Capture the cell that displays the provided text and extract its [x, y] central coordinate. 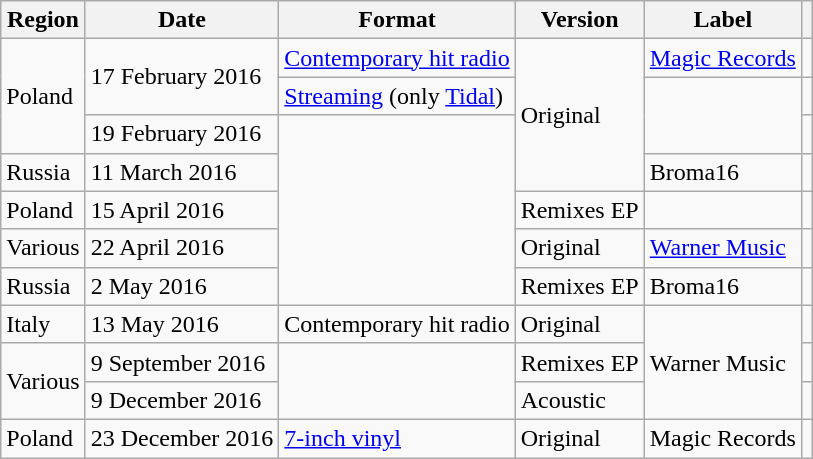
13 May 2016 [182, 324]
17 February 2016 [182, 77]
Label [722, 20]
Acoustic [580, 400]
9 December 2016 [182, 400]
22 April 2016 [182, 248]
Version [580, 20]
Italy [43, 324]
15 April 2016 [182, 210]
2 May 2016 [182, 286]
Region [43, 20]
23 December 2016 [182, 438]
9 September 2016 [182, 362]
11 March 2016 [182, 172]
Date [182, 20]
Streaming (only Tidal) [397, 96]
7-inch vinyl [397, 438]
Format [397, 20]
19 February 2016 [182, 134]
